Find where the given text appears and provide that cell's center as [X, Y] coordinate. 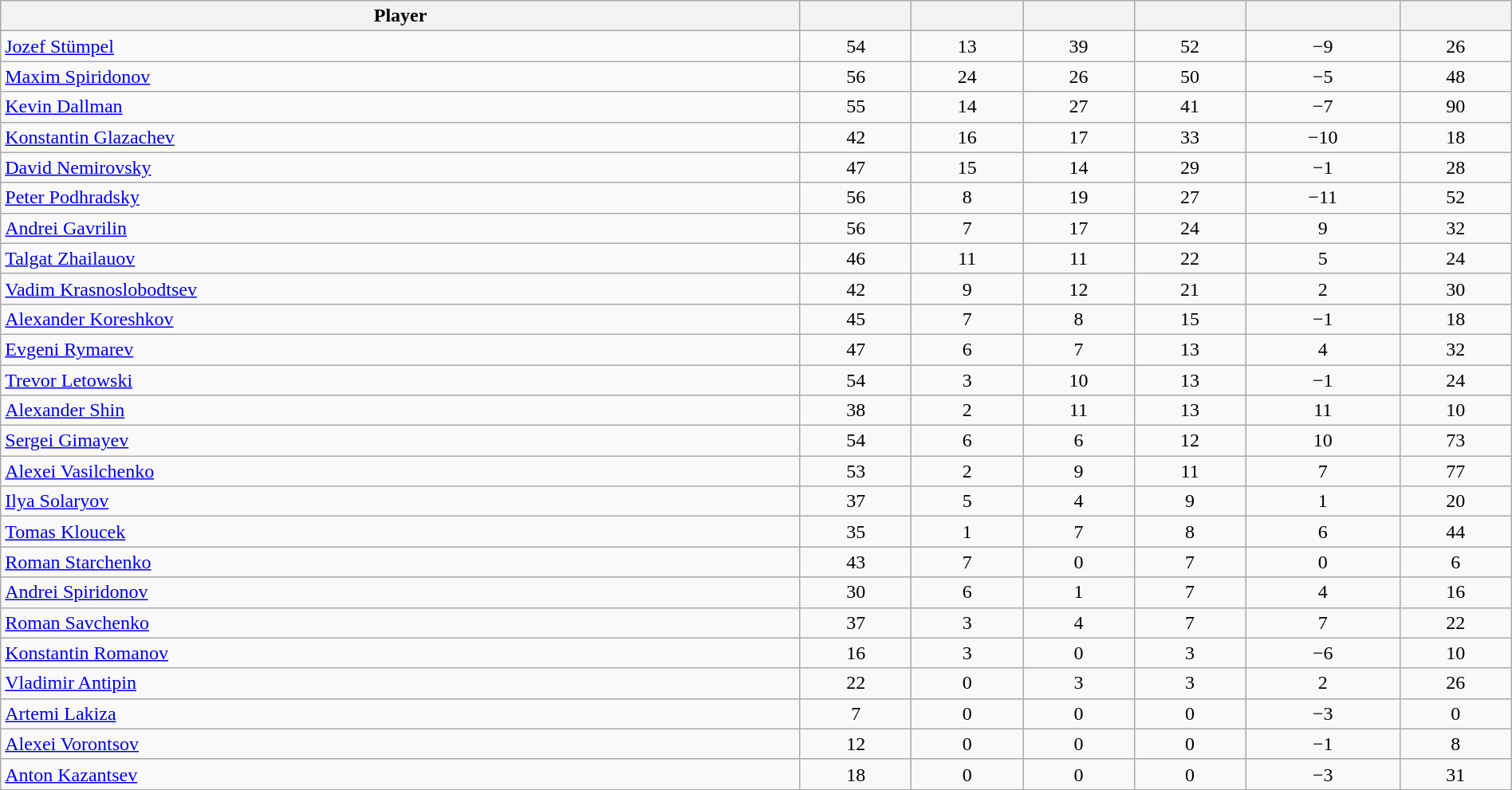
Roman Starchenko [400, 562]
73 [1455, 441]
28 [1455, 167]
Andrei Gavrilin [400, 228]
Alexei Vasilchenko [400, 471]
Konstantin Glazachev [400, 137]
Roman Savchenko [400, 623]
−5 [1323, 77]
77 [1455, 471]
Alexander Koreshkov [400, 319]
39 [1079, 46]
Ilya Solaryov [400, 501]
Maxim Spiridonov [400, 77]
48 [1455, 77]
Alexander Shin [400, 411]
50 [1190, 77]
−7 [1323, 107]
Andrei Spiridonov [400, 592]
35 [856, 532]
46 [856, 258]
Player [400, 16]
Peter Podhradsky [400, 198]
20 [1455, 501]
41 [1190, 107]
Tomas Kloucek [400, 532]
31 [1455, 774]
90 [1455, 107]
21 [1190, 289]
38 [856, 411]
Kevin Dallman [400, 107]
53 [856, 471]
43 [856, 562]
55 [856, 107]
Trevor Letowski [400, 380]
44 [1455, 532]
−6 [1323, 653]
Konstantin Romanov [400, 653]
−11 [1323, 198]
David Nemirovsky [400, 167]
Alexei Vorontsov [400, 744]
Sergei Gimayev [400, 441]
Jozef Stümpel [400, 46]
45 [856, 319]
Vadim Krasnoslobodtsev [400, 289]
−10 [1323, 137]
Vladimir Antipin [400, 683]
29 [1190, 167]
Talgat Zhailauov [400, 258]
Artemi Lakiza [400, 713]
−9 [1323, 46]
33 [1190, 137]
Anton Kazantsev [400, 774]
Evgeni Rymarev [400, 349]
19 [1079, 198]
